Provide the [x, y] coordinate of the cell's center where the given text is located.  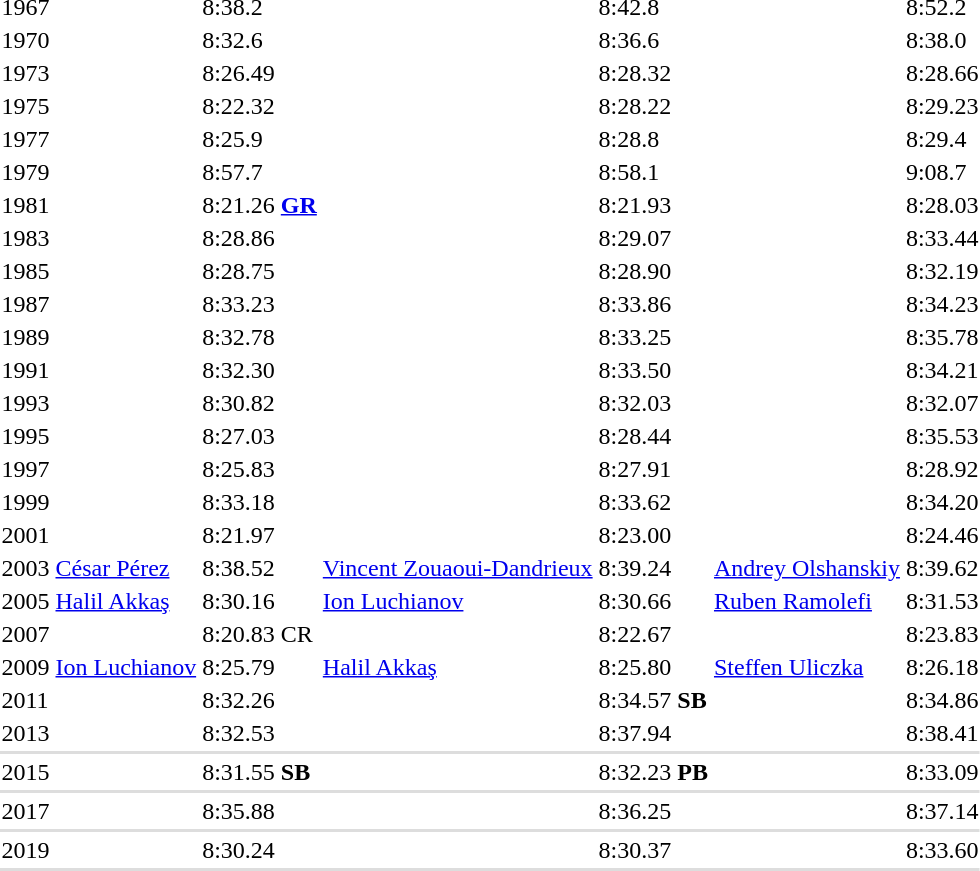
9:08.7 [942, 172]
8:38.0 [942, 40]
2019 [26, 850]
8:34.57 SB [653, 700]
8:29.07 [653, 238]
8:30.66 [653, 601]
8:21.93 [653, 205]
8:26.49 [260, 73]
8:34.21 [942, 370]
8:25.80 [653, 667]
8:30.82 [260, 403]
1979 [26, 172]
8:57.7 [260, 172]
8:33.25 [653, 337]
8:20.83 CR [260, 634]
8:25.9 [260, 139]
8:30.37 [653, 850]
8:33.60 [942, 850]
1977 [26, 139]
1997 [26, 469]
1981 [26, 205]
2009 [26, 667]
8:27.03 [260, 436]
Steffen Uliczka [806, 667]
8:32.03 [653, 403]
8:38.52 [260, 568]
8:31.55 SB [260, 772]
1983 [26, 238]
8:36.6 [653, 40]
2003 [26, 568]
8:35.78 [942, 337]
8:33.23 [260, 304]
8:37.94 [653, 733]
8:32.07 [942, 403]
8:28.86 [260, 238]
1991 [26, 370]
8:32.78 [260, 337]
8:23.83 [942, 634]
1995 [26, 436]
2013 [26, 733]
8:31.53 [942, 601]
8:39.24 [653, 568]
1973 [26, 73]
8:34.23 [942, 304]
8:32.30 [260, 370]
8:33.62 [653, 502]
8:33.50 [653, 370]
8:24.46 [942, 535]
8:36.25 [653, 811]
Andrey Olshanskiy [806, 568]
8:28.22 [653, 106]
2007 [26, 634]
Ruben Ramolefi [806, 601]
8:35.53 [942, 436]
8:21.97 [260, 535]
8:32.19 [942, 271]
8:32.23 PB [653, 772]
8:28.66 [942, 73]
8:28.92 [942, 469]
8:25.79 [260, 667]
1989 [26, 337]
8:30.16 [260, 601]
8:58.1 [653, 172]
8:22.32 [260, 106]
8:33.09 [942, 772]
8:23.00 [653, 535]
8:28.75 [260, 271]
8:21.26 GR [260, 205]
1993 [26, 403]
8:34.86 [942, 700]
2001 [26, 535]
8:26.18 [942, 667]
8:34.20 [942, 502]
8:33.86 [653, 304]
8:29.23 [942, 106]
César Pérez [126, 568]
8:32.6 [260, 40]
8:37.14 [942, 811]
2015 [26, 772]
8:30.24 [260, 850]
8:28.03 [942, 205]
8:28.90 [653, 271]
1970 [26, 40]
8:33.18 [260, 502]
8:27.91 [653, 469]
8:39.62 [942, 568]
1987 [26, 304]
2011 [26, 700]
8:33.44 [942, 238]
8:29.4 [942, 139]
8:28.8 [653, 139]
8:35.88 [260, 811]
1975 [26, 106]
1985 [26, 271]
Vincent Zouaoui-Dandrieux [458, 568]
8:25.83 [260, 469]
8:28.32 [653, 73]
8:22.67 [653, 634]
8:32.53 [260, 733]
2017 [26, 811]
1999 [26, 502]
2005 [26, 601]
8:38.41 [942, 733]
8:28.44 [653, 436]
8:32.26 [260, 700]
